Scan for the cell matching the given text and deliver its [X, Y] coordinate at center. 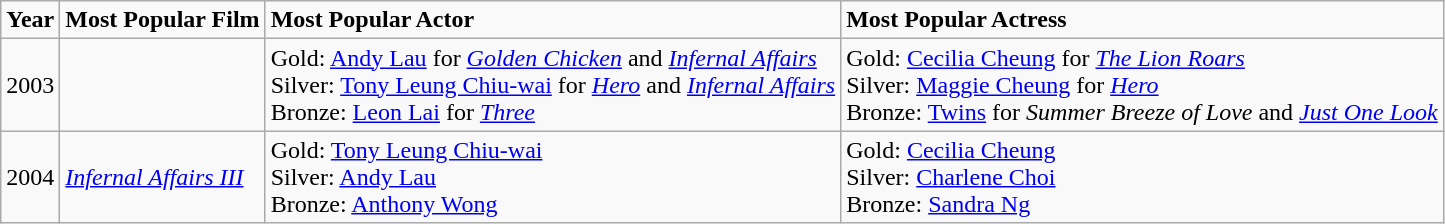
Gold: Andy Lau for Golden Chicken and Infernal Affairs Silver: Tony Leung Chiu-wai for Hero and Infernal AffairsBronze: Leon Lai for Three [553, 85]
Most Popular Actor [553, 20]
Most Popular Film [162, 20]
2004 [30, 177]
Gold: Cecilia CheungSilver: Charlene ChoiBronze: Sandra Ng [1142, 177]
Year [30, 20]
Infernal Affairs III [162, 177]
Most Popular Actress [1142, 20]
2003 [30, 85]
Gold: Cecilia Cheung for The Lion Roars Silver: Maggie Cheung for Hero Bronze: Twins for Summer Breeze of Love and Just One Look [1142, 85]
Gold: Tony Leung Chiu-waiSilver: Andy LauBronze: Anthony Wong [553, 177]
